Return the [X, Y] coordinate for the center point of the cell that contains the specified text.  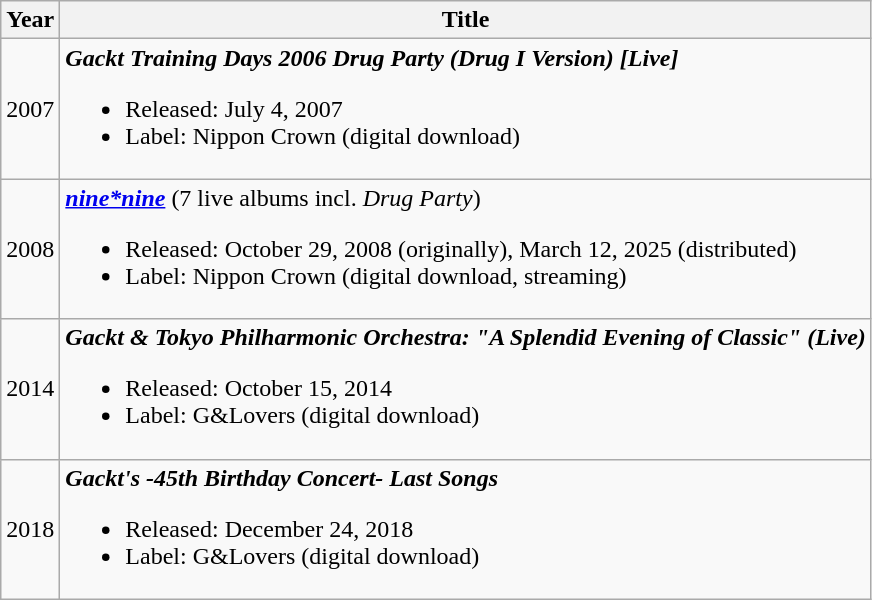
Gackt & Tokyo Philharmonic Orchestra: "A Splendid Evening of Classic" (Live)Released: October 15, 2014Label: G&Lovers (digital download) [466, 389]
Year [30, 20]
Gackt's -45th Birthday Concert- Last SongsReleased: December 24, 2018Label: G&Lovers (digital download) [466, 529]
Title [466, 20]
2014 [30, 389]
Gackt Training Days 2006 Drug Party (Drug I Version) [Live]Released: July 4, 2007Label: Nippon Crown (digital download) [466, 109]
2008 [30, 249]
2018 [30, 529]
2007 [30, 109]
